Identify which cell holds the provided text, then report its (x, y) central coordinate. 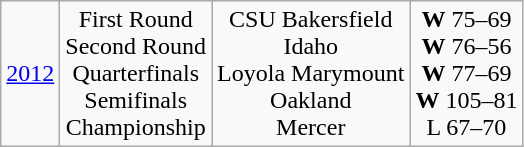
W 75–69W 76–56W 77–69W 105–81L 67–70 (466, 74)
First RoundSecond RoundQuarterfinalsSemifinalsChampionship (136, 74)
2012 (30, 74)
CSU BakersfieldIdahoLoyola MarymountOaklandMercer (311, 74)
